Return (X, Y) of the center of cell containing provided text 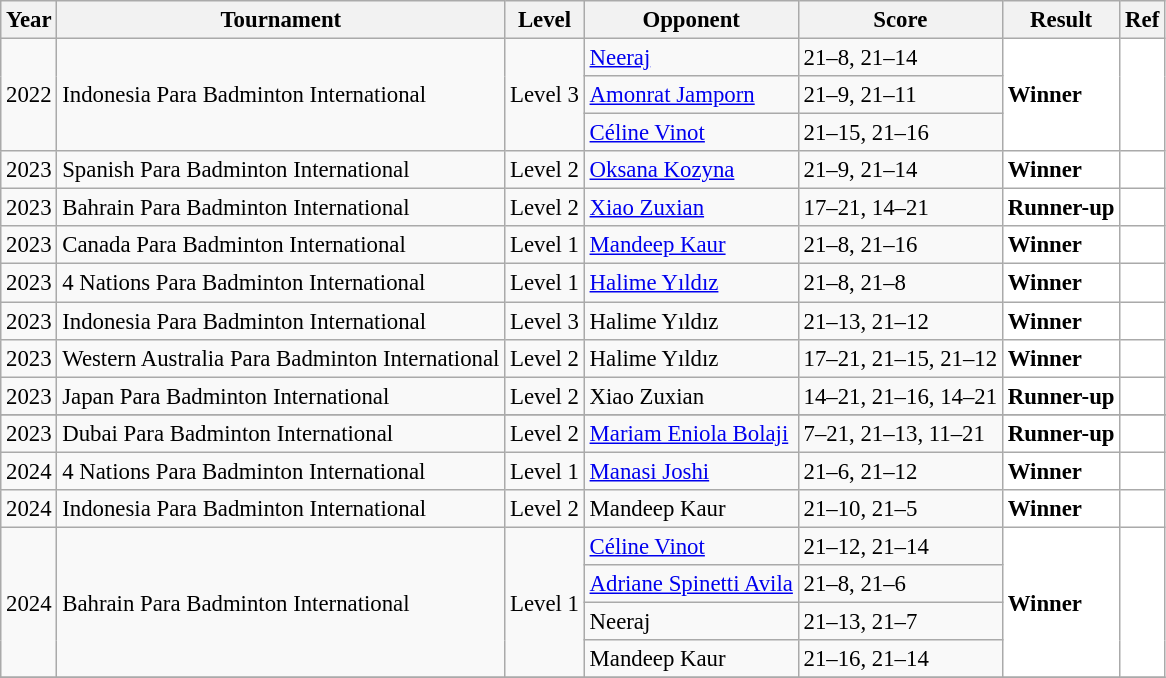
Dubai Para Badminton International (281, 433)
Oksana Kozyna (691, 170)
Western Australia Para Badminton International (281, 358)
21–13, 21–12 (900, 321)
17–21, 21–15, 21–12 (900, 358)
Ref (1142, 20)
2022 (29, 96)
Adriane Spinetti Avila (691, 584)
Result (1060, 20)
21–9, 21–11 (900, 95)
7–21, 21–13, 11–21 (900, 433)
21–10, 21–5 (900, 509)
Manasi Joshi (691, 471)
21–8, 21–14 (900, 58)
21–8, 21–6 (900, 584)
21–15, 21–16 (900, 133)
21–8, 21–8 (900, 283)
Canada Para Badminton International (281, 245)
Score (900, 20)
21–16, 21–14 (900, 659)
Level (545, 20)
Amonrat Jamporn (691, 95)
Japan Para Badminton International (281, 396)
21–13, 21–7 (900, 621)
Tournament (281, 20)
21–9, 21–14 (900, 170)
Year (29, 20)
Spanish Para Badminton International (281, 170)
21–8, 21–16 (900, 245)
21–6, 21–12 (900, 471)
Opponent (691, 20)
Mariam Eniola Bolaji (691, 433)
14–21, 21–16, 14–21 (900, 396)
21–12, 21–14 (900, 546)
17–21, 14–21 (900, 208)
